Provide the [X, Y] coordinate of the cell's center where the given text is located.  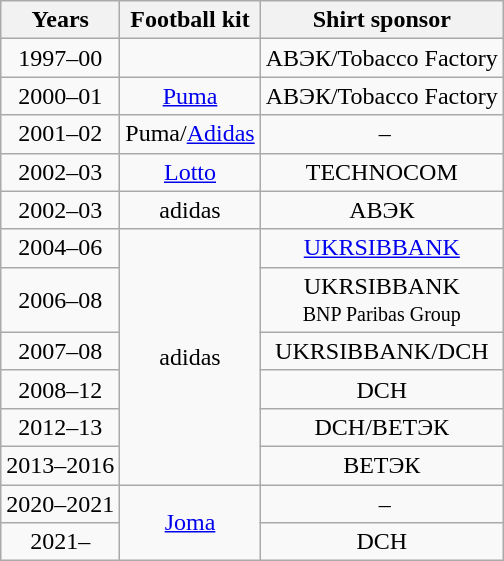
2006–08 [60, 300]
DCH/ВЕТЭК [382, 427]
АВЭК [382, 210]
2013–2016 [60, 465]
Puma/Adidas [190, 134]
2007–08 [60, 351]
UKRSIBBANK/DCH [382, 351]
2020–2021 [60, 503]
ВЕТЭК [382, 465]
2021– [60, 542]
UKRSIBBANKBNP Paribas Group [382, 300]
TECHNOCOM [382, 172]
2001–02 [60, 134]
Joma [190, 522]
Puma [190, 96]
2000–01 [60, 96]
2004–06 [60, 248]
Shirt sponsor [382, 20]
2008–12 [60, 389]
Lotto [190, 172]
2012–13 [60, 427]
UKRSIBBANK [382, 248]
Football kit [190, 20]
Years [60, 20]
1997–00 [60, 58]
